Return (x, y) of the center of cell containing provided text 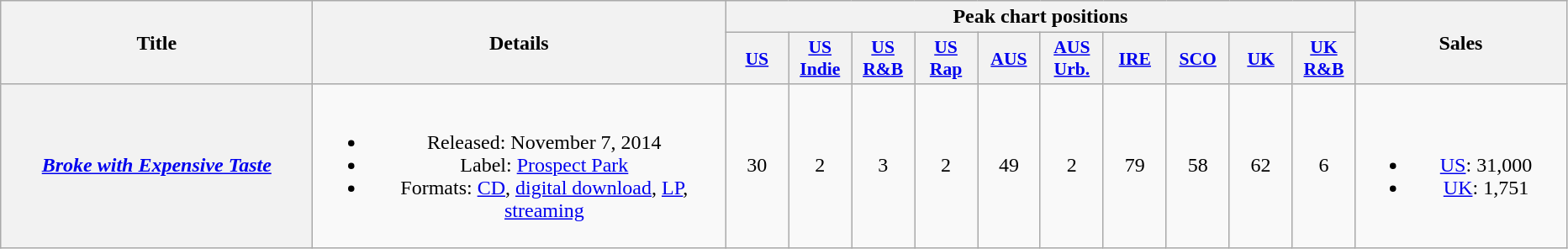
Sales (1461, 42)
US: 31,000UK: 1,751 (1461, 166)
AUS (1009, 59)
Peak chart positions (1041, 17)
IRE (1135, 59)
US (757, 59)
AUS Urb. (1071, 59)
49 (1009, 166)
3 (883, 166)
USRap (947, 59)
UK (1261, 59)
Broke with Expensive Taste (156, 166)
79 (1135, 166)
SCO (1197, 59)
US Indie (821, 59)
Released: November 7, 2014Label: Prospect ParkFormats: CD, digital download, LP, streaming (520, 166)
62 (1261, 166)
30 (757, 166)
6 (1323, 166)
Details (520, 42)
USR&B (883, 59)
58 (1197, 166)
Title (156, 42)
UKR&B (1323, 59)
